For the text-containing cell, return its midpoint in [X, Y] coordinate format. 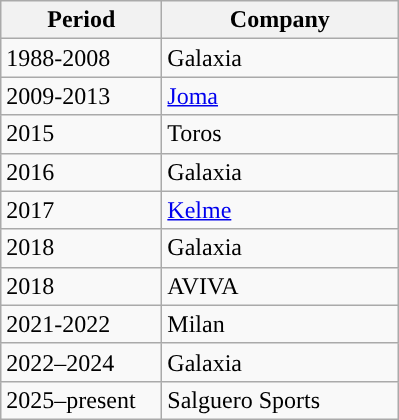
2015 [82, 134]
AVIVA [280, 286]
Joma [280, 96]
1988-2008 [82, 58]
2022–2024 [82, 362]
2025–present [82, 400]
2021-2022 [82, 324]
2017 [82, 210]
Kelme [280, 210]
Salguero Sports [280, 400]
Period [82, 20]
2009-2013 [82, 96]
2016 [82, 172]
Toros [280, 134]
Company [280, 20]
Milan [280, 324]
